Determine the (X, Y) coordinate at the center of the cell enclosing the given text.  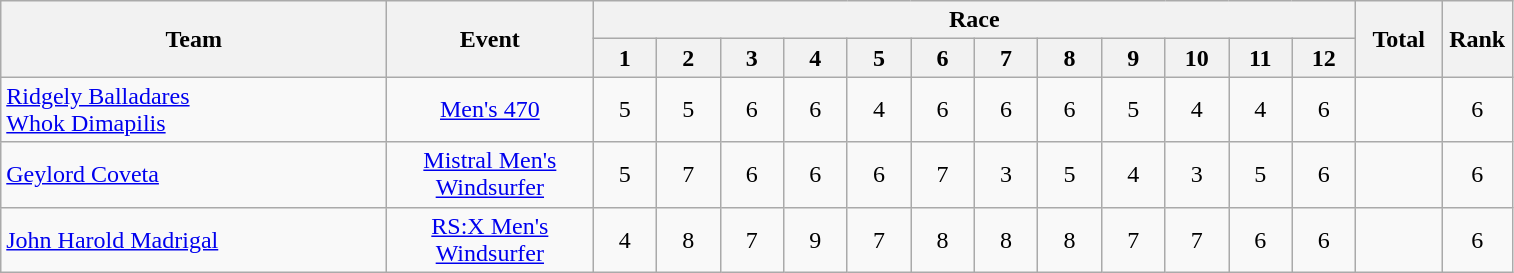
RS:X Men's Windsurfer (490, 240)
1 (625, 58)
Ridgely Balladares Whok Dimapilis (194, 110)
Event (490, 39)
2 (688, 58)
John Harold Madrigal (194, 240)
Geylord Coveta (194, 174)
10 (1197, 58)
Men's 470 (490, 110)
12 (1324, 58)
Team (194, 39)
Mistral Men's Windsurfer (490, 174)
Total (1399, 39)
Rank (1478, 39)
Race (974, 20)
11 (1260, 58)
